Find where the given text appears and provide that cell's center as [x, y] coordinate. 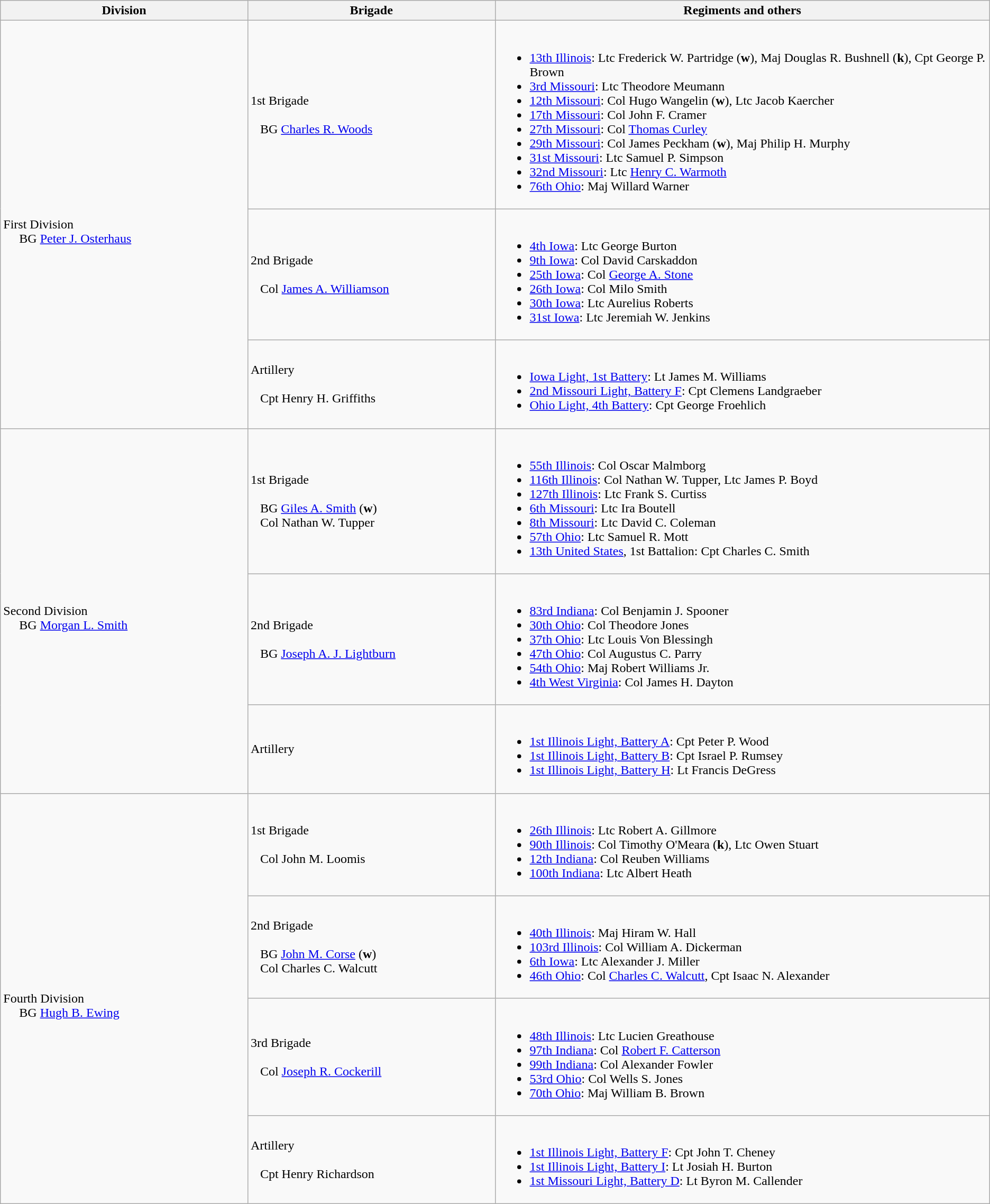
Brigade [371, 11]
1st Brigade BG Charles R. Woods [371, 115]
Second Division BG Morgan L. Smith [124, 611]
First Division BG Peter J. Osterhaus [124, 224]
Artillery [371, 749]
Iowa Light, 1st Battery: Lt James M. Williams2nd Missouri Light, Battery F: Cpt Clemens LandgraeberOhio Light, 4th Battery: Cpt George Froehlich [742, 384]
Regiments and others [742, 11]
3rd Brigade Col Joseph R. Cockerill [371, 1056]
1st Brigade BG Giles A. Smith (w) Col Nathan W. Tupper [371, 501]
2nd Brigade BG Joseph A. J. Lightburn [371, 639]
Fourth Division BG Hugh B. Ewing [124, 998]
1st Illinois Light, Battery A: Cpt Peter P. Wood1st Illinois Light, Battery B: Cpt Israel P. Rumsey1st Illinois Light, Battery H: Lt Francis DeGress [742, 749]
Division [124, 11]
1st Brigade Col John M. Loomis [371, 844]
Artillery Cpt Henry H. Griffiths [371, 384]
2nd Brigade Col James A. Williamson [371, 274]
2nd Brigade BG John M. Corse (w) Col Charles C. Walcutt [371, 947]
Artillery Cpt Henry Richardson [371, 1159]
